Capture the cell that displays the provided text and extract its [x, y] central coordinate. 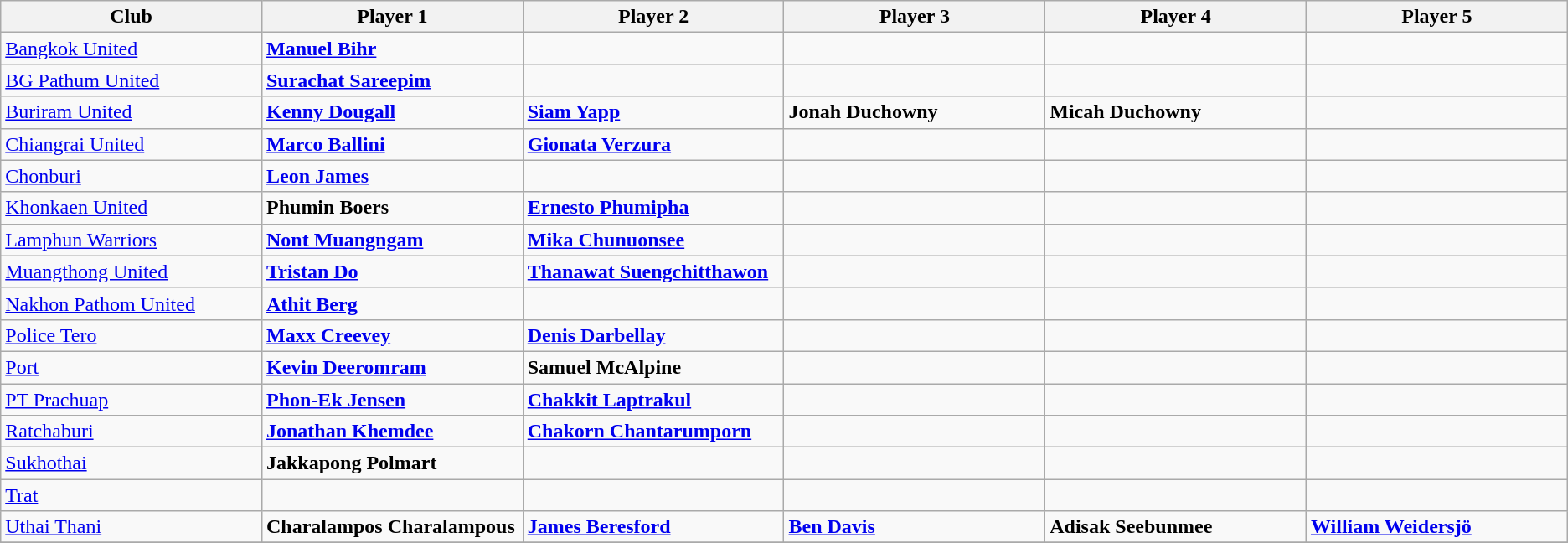
Player 3 [915, 17]
William Weidersjö [1436, 527]
Kevin Deeromram [392, 367]
Club [132, 17]
Micah Duchowny [1176, 112]
Thanawat Suengchitthawon [653, 271]
Mika Chunuonsee [653, 240]
Muangthong United [132, 271]
Maxx Creevey [392, 335]
Phon-Ek Jensen [392, 400]
Jonathan Khemdee [392, 432]
Siam Yapp [653, 112]
Gionata Verzura [653, 144]
Charalampos Charalampous [392, 527]
Chakorn Chantarumporn [653, 432]
Lamphun Warriors [132, 240]
Player 2 [653, 17]
Denis Darbellay [653, 335]
BG Pathum United [132, 80]
Police Tero [132, 335]
Nont Muangngam [392, 240]
Jonah Duchowny [915, 112]
PT Prachuap [132, 400]
Surachat Sareepim [392, 80]
Leon James [392, 176]
Athit Berg [392, 303]
Chakkit Laptrakul [653, 400]
Manuel Bihr [392, 49]
Kenny Dougall [392, 112]
Khonkaen United [132, 208]
Player 5 [1436, 17]
Buriram United [132, 112]
Trat [132, 495]
James Beresford [653, 527]
Ratchaburi [132, 432]
Adisak Seebunmee [1176, 527]
Chonburi [132, 176]
Phumin Boers [392, 208]
Player 4 [1176, 17]
Port [132, 367]
Bangkok United [132, 49]
Samuel McAlpine [653, 367]
Uthai Thani [132, 527]
Chiangrai United [132, 144]
Player 1 [392, 17]
Jakkapong Polmart [392, 463]
Nakhon Pathom United [132, 303]
Sukhothai [132, 463]
Marco Ballini [392, 144]
Tristan Do [392, 271]
Ernesto Phumipha [653, 208]
Ben Davis [915, 527]
